Return (x, y) of the center of cell containing provided text 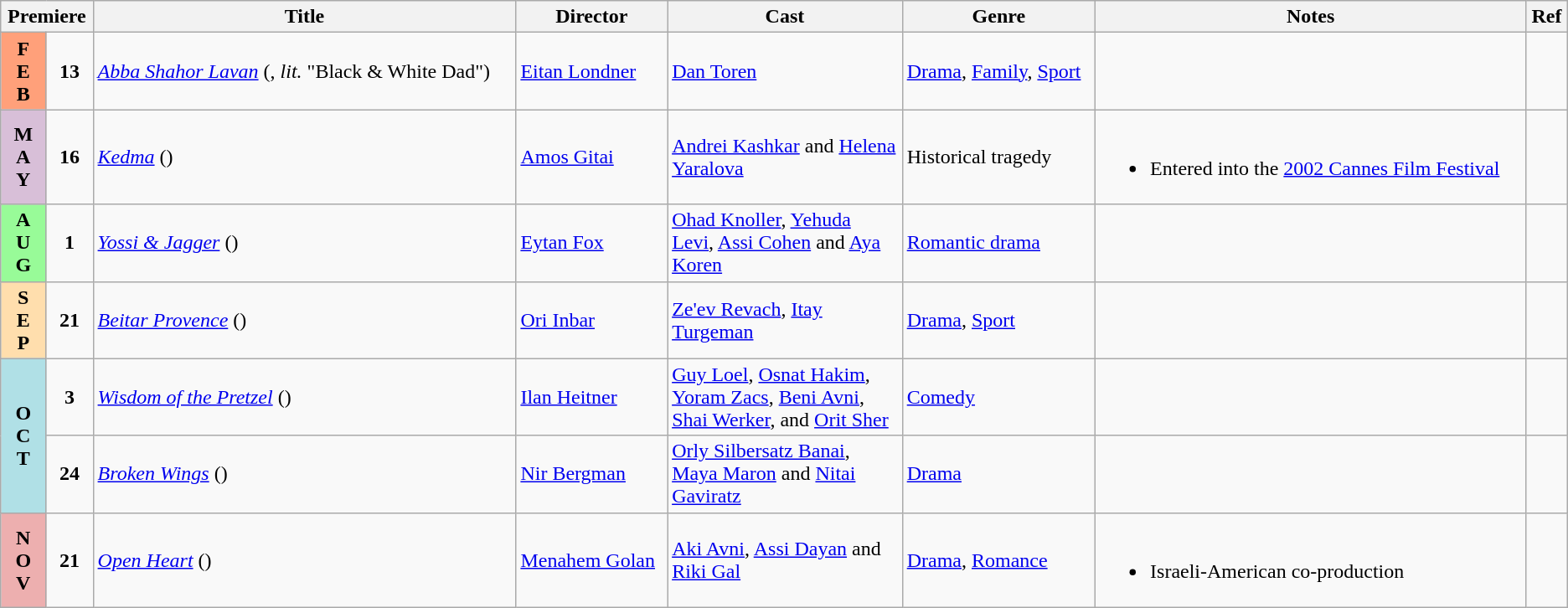
OCT (23, 435)
Genre (998, 17)
Romantic drama (998, 243)
Kedma () (305, 157)
Historical tragedy (998, 157)
Dan Toren (786, 71)
Drama (998, 474)
Ze'ev Revach, Itay Turgeman (786, 320)
Drama, Family, Sport (998, 71)
Ref (1547, 17)
Israeli-American co-production (1311, 559)
Yossi & Jagger () (305, 243)
Ohad Knoller, Yehuda Levi, Assi Cohen and Aya Koren (786, 243)
Andrei Kashkar and Helena Yaralova (786, 157)
Title (305, 17)
Notes (1311, 17)
NOV (23, 559)
Abba Shahor Lavan (, lit. "Black & White Dad") (305, 71)
Beitar Provence () (305, 320)
Ori Inbar (591, 320)
Cast (786, 17)
3 (70, 397)
MAY (23, 157)
Director (591, 17)
Drama, Romance (998, 559)
Broken Wings () (305, 474)
Guy Loel, Osnat Hakim, Yoram Zacs, Beni Avni, Shai Werker, and Orit Sher (786, 397)
Aki Avni, Assi Dayan and Riki Gal (786, 559)
FEB (23, 71)
Wisdom of the Pretzel () (305, 397)
Ilan Heitner (591, 397)
Eitan Londner (591, 71)
Open Heart () (305, 559)
Orly Silbersatz Banai, Maya Maron and Nitai Gaviratz (786, 474)
Menahem Golan (591, 559)
Drama, Sport (998, 320)
Amos Gitai (591, 157)
24 (70, 474)
13 (70, 71)
Nir Bergman (591, 474)
Entered into the 2002 Cannes Film Festival (1311, 157)
1 (70, 243)
Comedy (998, 397)
Eytan Fox (591, 243)
Premiere (47, 17)
AUG (23, 243)
SEP (23, 320)
16 (70, 157)
